From the cell containing the given text, extract its center point as (x, y) coordinate. 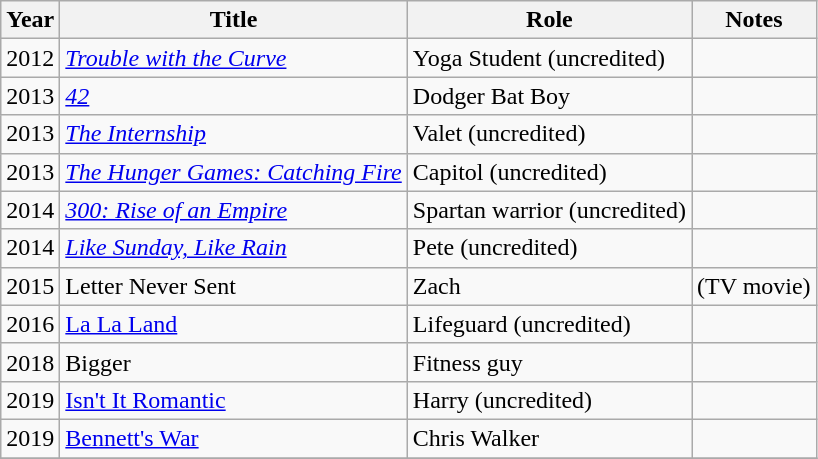
2018 (30, 362)
Valet (uncredited) (549, 134)
Notes (754, 20)
Lifeguard (uncredited) (549, 324)
Harry (uncredited) (549, 400)
42 (234, 96)
Fitness guy (549, 362)
Yoga Student (uncredited) (549, 58)
2015 (30, 286)
Dodger Bat Boy (549, 96)
Isn't It Romantic (234, 400)
Chris Walker (549, 438)
Role (549, 20)
La La Land (234, 324)
2016 (30, 324)
(TV movie) (754, 286)
2012 (30, 58)
The Internship (234, 134)
300: Rise of an Empire (234, 210)
Bigger (234, 362)
Zach (549, 286)
Title (234, 20)
Pete (uncredited) (549, 248)
Letter Never Sent (234, 286)
Trouble with the Curve (234, 58)
The Hunger Games: Catching Fire (234, 172)
Year (30, 20)
Spartan warrior (uncredited) (549, 210)
Capitol (uncredited) (549, 172)
Like Sunday, Like Rain (234, 248)
Bennett's War (234, 438)
